Provide the (X, Y) coordinate of the cell's center where the given text is located.  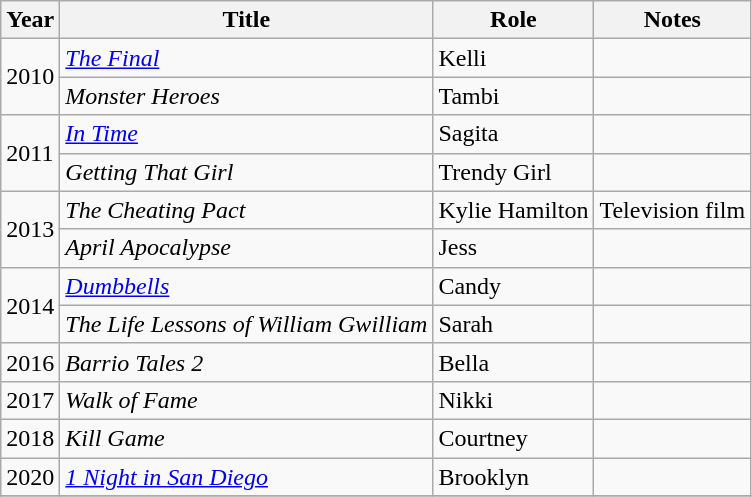
Television film (672, 210)
Notes (672, 20)
Kelli (514, 58)
Brooklyn (514, 477)
2017 (30, 400)
Kylie Hamilton (514, 210)
Year (30, 20)
Barrio Tales 2 (246, 362)
Tambi (514, 96)
Jess (514, 248)
In Time (246, 134)
Sagita (514, 134)
Bella (514, 362)
2010 (30, 77)
2018 (30, 438)
Walk of Fame (246, 400)
The Final (246, 58)
Getting That Girl (246, 172)
Sarah (514, 324)
2013 (30, 229)
2016 (30, 362)
2011 (30, 153)
Candy (514, 286)
Monster Heroes (246, 96)
2014 (30, 305)
Trendy Girl (514, 172)
April Apocalypse (246, 248)
Kill Game (246, 438)
The Life Lessons of William Gwilliam (246, 324)
Role (514, 20)
Courtney (514, 438)
The Cheating Pact (246, 210)
1 Night in San Diego (246, 477)
2020 (30, 477)
Dumbbells (246, 286)
Title (246, 20)
Nikki (514, 400)
